Scan for the cell matching the given text and deliver its [X, Y] coordinate at center. 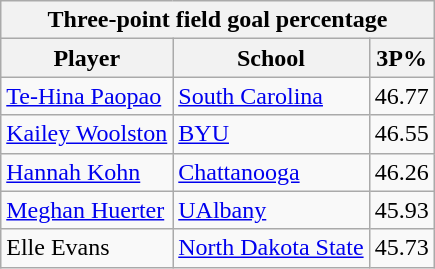
Kailey Woolston [87, 134]
Elle Evans [87, 248]
45.73 [402, 248]
46.77 [402, 96]
3P% [402, 58]
UAlbany [271, 210]
46.55 [402, 134]
Player [87, 58]
School [271, 58]
North Dakota State [271, 248]
BYU [271, 134]
Hannah Kohn [87, 172]
45.93 [402, 210]
South Carolina [271, 96]
Te-Hina Paopao [87, 96]
46.26 [402, 172]
Meghan Huerter [87, 210]
Three-point field goal percentage [218, 20]
Chattanooga [271, 172]
